Scan for the cell matching the given text and deliver its (X, Y) coordinate at center. 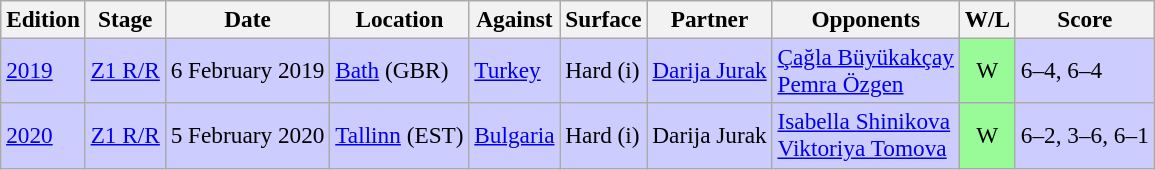
Surface (604, 19)
6–2, 3–6, 6–1 (1084, 136)
6 February 2019 (248, 70)
Bath (GBR) (400, 70)
Partner (710, 19)
Against (514, 19)
2020 (44, 136)
6–4, 6–4 (1084, 70)
Çağla Büyükakçay Pemra Özgen (866, 70)
Turkey (514, 70)
Bulgaria (514, 136)
Edition (44, 19)
2019 (44, 70)
Tallinn (EST) (400, 136)
W/L (987, 19)
Opponents (866, 19)
Date (248, 19)
Isabella Shinikova Viktoriya Tomova (866, 136)
5 February 2020 (248, 136)
Score (1084, 19)
Location (400, 19)
Stage (125, 19)
